Pinpoint the cell where the given text exists, returning its [X, Y] midpoint coordinate. 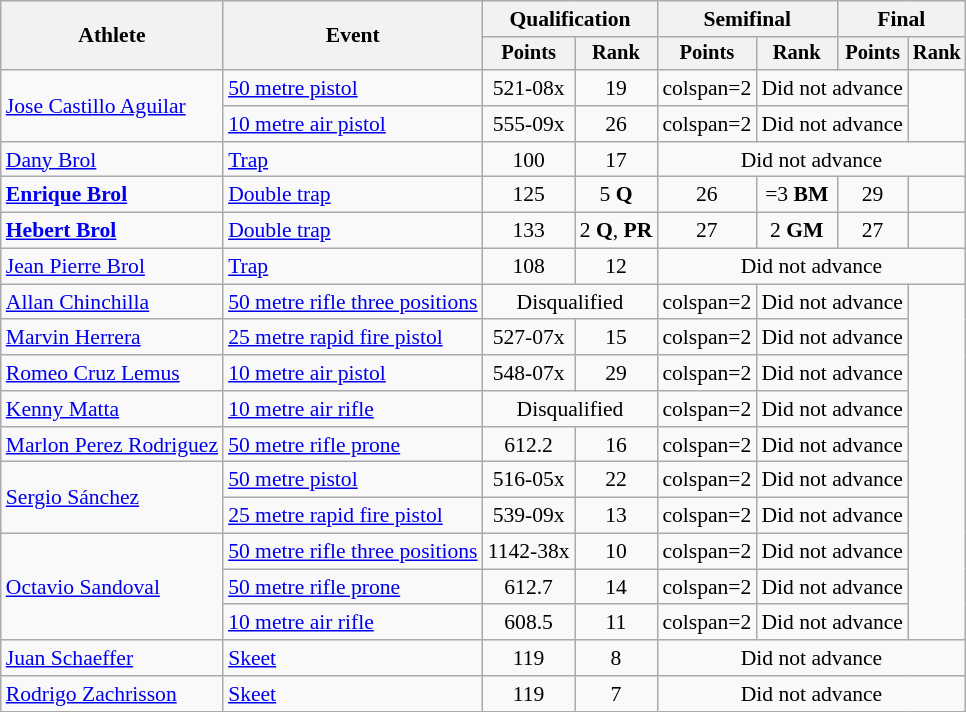
Jose Castillo Aguilar [112, 106]
108 [529, 267]
516-05x [529, 480]
Sergio Sánchez [112, 498]
548-07x [529, 373]
125 [529, 195]
Rodrigo Zachrisson [112, 694]
612.2 [529, 445]
Enrique Brol [112, 195]
Marvin Herrera [112, 338]
10 [616, 552]
14 [616, 587]
Final [902, 19]
Allan Chinchilla [112, 302]
12 [616, 267]
Semifinal [747, 19]
Romeo Cruz Lemus [112, 373]
608.5 [529, 623]
Athlete [112, 36]
Hebert Brol [112, 231]
Kenny Matta [112, 409]
Octavio Sandoval [112, 588]
Juan Schaeffer [112, 658]
Qualification [570, 19]
19 [616, 88]
Dany Brol [112, 160]
521-08x [529, 88]
16 [616, 445]
22 [616, 480]
Marlon Perez Rodriguez [112, 445]
133 [529, 231]
7 [616, 694]
100 [529, 160]
Event [353, 36]
527-07x [529, 338]
11 [616, 623]
2 Q, PR [616, 231]
555-09x [529, 124]
17 [616, 160]
Jean Pierre Brol [112, 267]
612.7 [529, 587]
539-09x [529, 516]
13 [616, 516]
=3 BM [796, 195]
5 Q [616, 195]
1142-38x [529, 552]
2 GM [796, 231]
15 [616, 338]
8 [616, 658]
